Output the [x, y] coordinate of the center of the cell containing the given text.  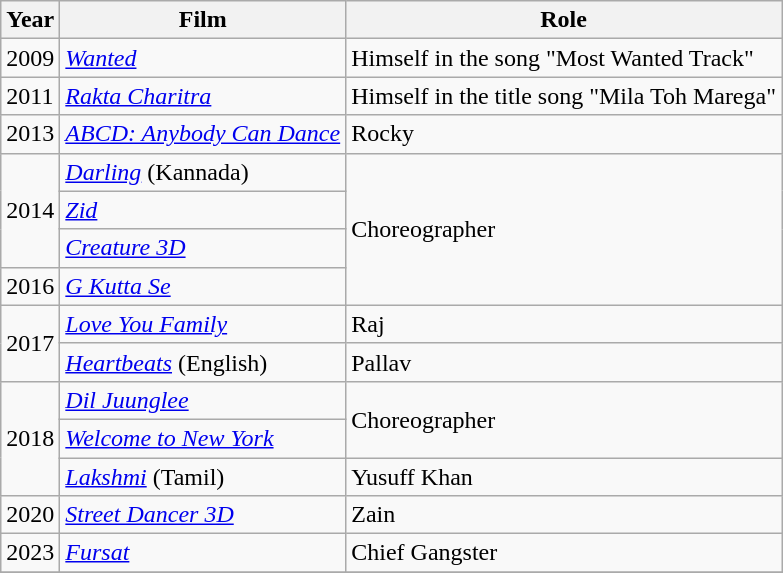
2020 [30, 515]
Pallav [564, 362]
Lakshmi (Tamil) [203, 477]
Role [564, 20]
G Kutta Se [203, 286]
Raj [564, 324]
2017 [30, 343]
Himself in the song "Most Wanted Track" [564, 58]
2016 [30, 286]
2014 [30, 210]
Love You Family [203, 324]
Dil Juunglee [203, 400]
Rakta Charitra [203, 96]
Heartbeats (English) [203, 362]
Year [30, 20]
2023 [30, 553]
Himself in the title song "Mila Toh Marega" [564, 96]
Fursat [203, 553]
2009 [30, 58]
2013 [30, 134]
Rocky [564, 134]
2018 [30, 438]
2011 [30, 96]
Creature 3D [203, 248]
ABCD: Anybody Can Dance [203, 134]
Chief Gangster [564, 553]
Zid [203, 210]
Film [203, 20]
Zain [564, 515]
Darling (Kannada) [203, 172]
Wanted [203, 58]
Street Dancer 3D [203, 515]
Yusuff Khan [564, 477]
Welcome to New York [203, 438]
